Locate the cell with the specified text and output its [X, Y] center coordinate. 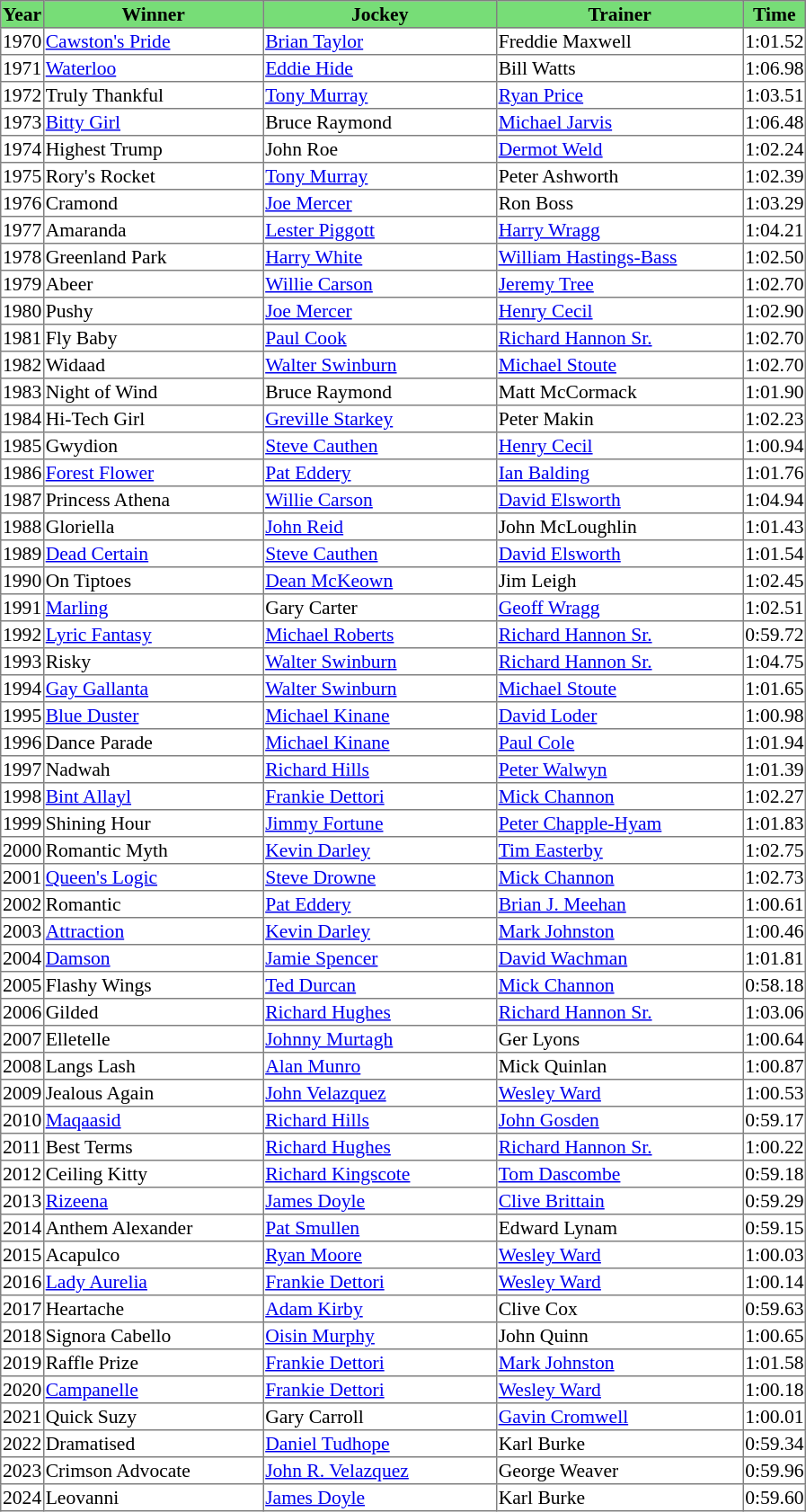
Alan Munro [380, 1066]
Ryan Moore [380, 1255]
2015 [22, 1255]
2006 [22, 1012]
2003 [22, 931]
1:02.39 [775, 176]
Gavin Cromwell [619, 1417]
Peter Chapple-Hyam [619, 823]
Eddie Hide [380, 68]
Crimson Advocate [153, 1471]
Jim Leigh [619, 581]
Geoff Wragg [619, 608]
Lady Aurelia [153, 1282]
Anthem Alexander [153, 1228]
Peter Makin [619, 419]
Ian Balding [619, 473]
Greville Starkey [380, 419]
0:58.18 [775, 985]
1999 [22, 823]
1994 [22, 689]
1995 [22, 716]
Best Terms [153, 1147]
2009 [22, 1093]
Gilded [153, 1012]
2021 [22, 1417]
1986 [22, 473]
2004 [22, 958]
Dance Parade [153, 743]
Matt McCormack [619, 392]
1:01.54 [775, 554]
1977 [22, 230]
Cawston's Pride [153, 41]
Ron Boss [619, 203]
2017 [22, 1309]
2010 [22, 1120]
1:00.64 [775, 1039]
1998 [22, 796]
Blue Duster [153, 716]
Gary Carter [380, 608]
0:59.15 [775, 1228]
2007 [22, 1039]
Edward Lynam [619, 1228]
Dean McKeown [380, 581]
0:59.72 [775, 635]
1:00.22 [775, 1147]
2000 [22, 850]
Damson [153, 958]
1973 [22, 122]
Rizeena [153, 1201]
2002 [22, 904]
Princess Athena [153, 500]
Michael Jarvis [619, 122]
Ger Lyons [619, 1039]
Highest Trump [153, 149]
1:02.23 [775, 419]
1988 [22, 527]
Pushy [153, 311]
Winner [153, 14]
1:01.52 [775, 41]
2019 [22, 1363]
John Quinn [619, 1336]
Richard Kingscote [380, 1174]
Lester Piggott [380, 230]
1972 [22, 95]
0:59.34 [775, 1444]
Acapulco [153, 1255]
1985 [22, 446]
Abeer [153, 284]
Pat Smullen [380, 1228]
2013 [22, 1201]
Peter Ashworth [619, 176]
1975 [22, 176]
0:59.17 [775, 1120]
David Loder [619, 716]
1:02.90 [775, 311]
1996 [22, 743]
1:03.06 [775, 1012]
1:01.90 [775, 392]
Forest Flower [153, 473]
0:59.29 [775, 1201]
1:02.75 [775, 850]
Amaranda [153, 230]
1:02.24 [775, 149]
Jimmy Fortune [380, 823]
1:01.43 [775, 527]
1:01.58 [775, 1363]
Greenland Park [153, 257]
Rory's Rocket [153, 176]
Queen's Logic [153, 877]
Clive Brittain [619, 1201]
0:59.63 [775, 1309]
George Weaver [619, 1471]
1:02.50 [775, 257]
2020 [22, 1390]
1974 [22, 149]
1:00.65 [775, 1336]
Adam Kirby [380, 1309]
Clive Cox [619, 1309]
1:06.98 [775, 68]
Shining Hour [153, 823]
Ceiling Kitty [153, 1174]
Trainer [619, 14]
1980 [22, 311]
Quick Suzy [153, 1417]
1:04.94 [775, 500]
Daniel Tudhope [380, 1444]
Romantic [153, 904]
Marling [153, 608]
1970 [22, 41]
1983 [22, 392]
Signora Cabello [153, 1336]
Hi-Tech Girl [153, 419]
1:02.27 [775, 796]
2005 [22, 985]
1:01.65 [775, 689]
1:01.76 [775, 473]
Maqaasid [153, 1120]
Truly Thankful [153, 95]
2018 [22, 1336]
John McLoughlin [619, 527]
1:00.18 [775, 1390]
1:01.94 [775, 743]
1:01.83 [775, 823]
Gary Carroll [380, 1417]
Widaad [153, 365]
1971 [22, 68]
Lyric Fantasy [153, 635]
Fly Baby [153, 338]
1987 [22, 500]
2024 [22, 1498]
Bill Watts [619, 68]
1:03.51 [775, 95]
1:00.94 [775, 446]
Ryan Price [619, 95]
Tim Easterby [619, 850]
1990 [22, 581]
Ted Durcan [380, 985]
Jamie Spencer [380, 958]
1:00.98 [775, 716]
1:00.46 [775, 931]
John R. Velazquez [380, 1471]
1:00.01 [775, 1417]
1981 [22, 338]
Year [22, 14]
Michael Roberts [380, 635]
1997 [22, 769]
0:59.96 [775, 1471]
1991 [22, 608]
Campanelle [153, 1390]
Flashy Wings [153, 985]
Dramatised [153, 1444]
Gay Gallanta [153, 689]
Elletelle [153, 1039]
1984 [22, 419]
Gloriella [153, 527]
1:00.87 [775, 1066]
2016 [22, 1282]
Brian J. Meehan [619, 904]
Attraction [153, 931]
1:02.45 [775, 581]
0:59.18 [775, 1174]
John Roe [380, 149]
Waterloo [153, 68]
2008 [22, 1066]
1:04.21 [775, 230]
Bitty Girl [153, 122]
Night of Wind [153, 392]
Heartache [153, 1309]
Langs Lash [153, 1066]
Paul Cook [380, 338]
1:01.81 [775, 958]
1:00.14 [775, 1282]
2012 [22, 1174]
Dermot Weld [619, 149]
Leovanni [153, 1498]
2023 [22, 1471]
Oisin Murphy [380, 1336]
1976 [22, 203]
1:01.39 [775, 769]
1:04.75 [775, 662]
Paul Cole [619, 743]
1982 [22, 365]
Dead Certain [153, 554]
Gwydion [153, 446]
Tom Dascombe [619, 1174]
David Wachman [619, 958]
1978 [22, 257]
Nadwah [153, 769]
Bint Allayl [153, 796]
1989 [22, 554]
Peter Walwyn [619, 769]
Romantic Myth [153, 850]
2011 [22, 1147]
1:02.51 [775, 608]
Mick Quinlan [619, 1066]
Jeremy Tree [619, 284]
1:00.53 [775, 1093]
Harry White [380, 257]
2022 [22, 1444]
John Velazquez [380, 1093]
John Gosden [619, 1120]
2001 [22, 877]
1:03.29 [775, 203]
1:02.73 [775, 877]
Jealous Again [153, 1093]
1992 [22, 635]
Time [775, 14]
Freddie Maxwell [619, 41]
2014 [22, 1228]
John Reid [380, 527]
1:00.03 [775, 1255]
1:06.48 [775, 122]
Raffle Prize [153, 1363]
Risky [153, 662]
Steve Drowne [380, 877]
1993 [22, 662]
Brian Taylor [380, 41]
William Hastings-Bass [619, 257]
0:59.60 [775, 1498]
1979 [22, 284]
On Tiptoes [153, 581]
Harry Wragg [619, 230]
Jockey [380, 14]
Johnny Murtagh [380, 1039]
Cramond [153, 203]
1:00.61 [775, 904]
